Capture the cell that displays the provided text and extract its (X, Y) central coordinate. 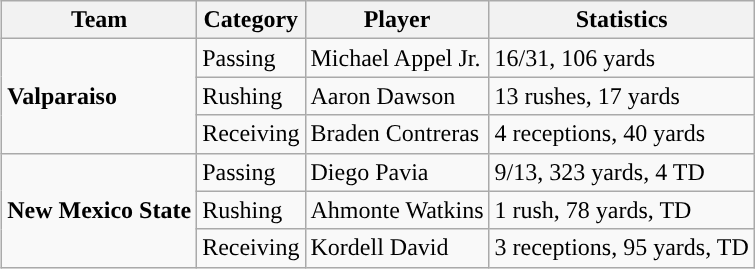
3 receptions, 95 yards, TD (622, 248)
16/31, 106 yards (622, 58)
Team (100, 20)
New Mexico State (100, 210)
13 rushes, 17 yards (622, 96)
Valparaiso (100, 96)
Player (397, 20)
Michael Appel Jr. (397, 58)
Braden Contreras (397, 134)
Diego Pavia (397, 172)
Kordell David (397, 248)
4 receptions, 40 yards (622, 134)
9/13, 323 yards, 4 TD (622, 172)
Ahmonte Watkins (397, 210)
Category (251, 20)
Statistics (622, 20)
1 rush, 78 yards, TD (622, 210)
Aaron Dawson (397, 96)
